Find where the given text appears and provide that cell's center as (X, Y) coordinate. 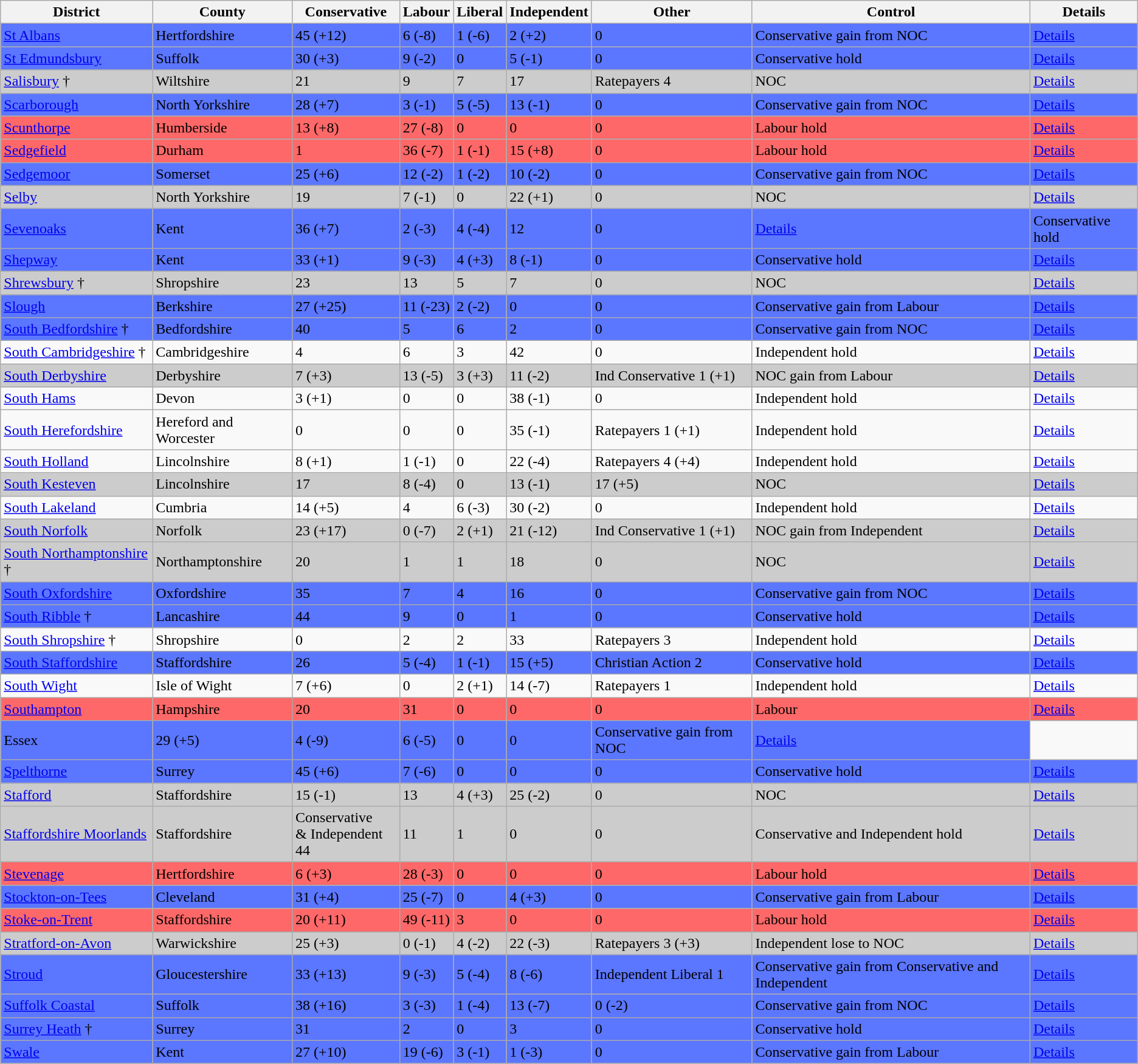
4 (-4) (480, 228)
South Lakeland (77, 507)
Control (891, 12)
Stevenage (77, 874)
Oxfordshire (222, 593)
38 (-1) (549, 399)
33 (549, 639)
Ratepayers 3 (672, 639)
15 (+5) (549, 662)
10 (-2) (549, 174)
36 (+7) (347, 228)
South Northamptonshire † (77, 561)
South Cambridgeshire † (77, 352)
Hampshire (222, 709)
NOC gain from Labour (891, 376)
31 (+4) (347, 897)
Hereford and Worcester (222, 430)
45 (+6) (347, 772)
Ratepayers 1 (+1) (672, 430)
NOC gain from Independent (891, 530)
6 (-3) (480, 507)
29 (+5) (222, 740)
7 (+3) (347, 376)
Berkshire (222, 306)
0 (-7) (426, 530)
Essex (77, 740)
22 (-4) (549, 461)
7 (-6) (426, 772)
Shrewsbury † (77, 283)
11 (-2) (549, 376)
11 (-23) (426, 306)
19 (347, 197)
7 (-1) (426, 197)
33 (+1) (347, 259)
25 (-7) (426, 897)
Conservative & Independent 44 (347, 834)
Conservative gain from Conservative and Independent (891, 975)
2 (+2) (549, 35)
South Kesteven (77, 484)
0 (-2) (672, 1006)
St Albans (77, 35)
13 (-5) (426, 376)
Norfolk (222, 530)
Conservative (347, 12)
18 (549, 561)
1 (-4) (480, 1006)
Other (672, 12)
Slough (77, 306)
5 (-5) (480, 105)
40 (347, 329)
25 (+3) (347, 943)
Suffolk Coastal (77, 1006)
15 (+8) (549, 151)
30 (-2) (549, 507)
23 (347, 283)
1 (-3) (549, 1052)
28 (+7) (347, 105)
2 (-3) (426, 228)
Sedgemoor (77, 174)
Ratepayers 3 (+3) (672, 943)
Durham (222, 151)
9 (-2) (426, 58)
Derbyshire (222, 376)
Independent (549, 12)
30 (+3) (347, 58)
Stafford (77, 795)
Cambridgeshire (222, 352)
Gloucestershire (222, 975)
7 (+6) (347, 685)
26 (347, 662)
13 (-7) (549, 1006)
South Wight (77, 685)
Warwickshire (222, 943)
Conservative and Independent hold (891, 834)
Ratepayers 4 (672, 81)
Shepway (77, 259)
16 (549, 593)
2 (-2) (480, 306)
Stoke-on-Trent (77, 920)
25 (-2) (549, 795)
South Bedfordshire † (77, 329)
South Derbyshire (77, 376)
Ratepayers 4 (+4) (672, 461)
25 (+6) (347, 174)
Spelthorne (77, 772)
33 (+13) (347, 975)
44 (347, 616)
6 (-8) (426, 35)
11 (426, 834)
3 (-3) (426, 1006)
Devon (222, 399)
South Norfolk (77, 530)
Swale (77, 1052)
21 (-12) (549, 530)
21 (347, 81)
Sevenoaks (77, 228)
Liberal (480, 12)
Staffordshire Moorlands (77, 834)
3 (+3) (480, 376)
14 (-7) (549, 685)
23 (+17) (347, 530)
22 (-3) (549, 943)
Northamptonshire (222, 561)
Somerset (222, 174)
3 (+1) (347, 399)
Independent lose to NOC (891, 943)
Surrey Heath † (77, 1029)
South Herefordshire (77, 430)
38 (+16) (347, 1006)
45 (+12) (347, 35)
12 (549, 228)
Ratepayers 1 (672, 685)
Independent Liberal 1 (672, 975)
27 (+25) (347, 306)
District (77, 12)
27 (+10) (347, 1052)
Humberside (222, 128)
Stratford-on-Avon (77, 943)
12 (-2) (426, 174)
8 (-1) (549, 259)
South Shropshire † (77, 639)
Scarborough (77, 105)
6 (+3) (347, 874)
South Holland (77, 461)
County (222, 12)
35 (347, 593)
5 (-1) (549, 58)
8 (-4) (426, 484)
Sedgefield (77, 151)
15 (-1) (347, 795)
22 (+1) (549, 197)
28 (-3) (426, 874)
1 (-2) (480, 174)
Lancashire (222, 616)
8 (+1) (347, 461)
Salisbury † (77, 81)
Christian Action 2 (672, 662)
Selby (77, 197)
South Ribble † (77, 616)
17 (+5) (672, 484)
Bedfordshire (222, 329)
49 (-11) (426, 920)
South Oxfordshire (77, 593)
4 (-9) (347, 740)
20 (+11) (347, 920)
0 (-1) (426, 943)
Scunthorpe (77, 128)
Cumbria (222, 507)
27 (-8) (426, 128)
Stroud (77, 975)
42 (549, 352)
1 (-6) (480, 35)
19 (-6) (426, 1052)
Cleveland (222, 897)
South Staffordshire (77, 662)
4 (-2) (480, 943)
8 (-6) (549, 975)
Isle of Wight (222, 685)
6 (-5) (426, 740)
Wiltshire (222, 81)
35 (-1) (549, 430)
St Edmundsbury (77, 58)
Stockton-on-Tees (77, 897)
36 (-7) (426, 151)
Southampton (77, 709)
14 (+5) (347, 507)
13 (+8) (347, 128)
South Hams (77, 399)
